Find where the given text appears and provide that cell's center as [X, Y] coordinate. 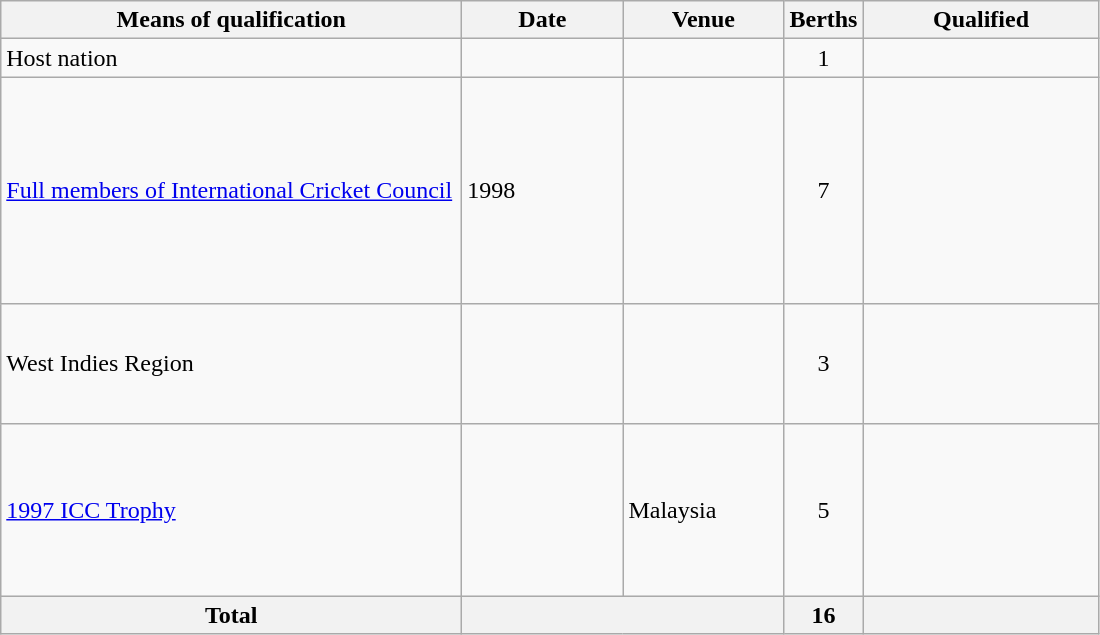
Date [542, 20]
Host nation [232, 58]
1998 [542, 190]
3 [824, 364]
Total [232, 615]
Qualified [981, 20]
Means of qualification [232, 20]
Malaysia [704, 510]
West Indies Region [232, 364]
5 [824, 510]
Berths [824, 20]
7 [824, 190]
1 [824, 58]
Venue [704, 20]
Full members of International Cricket Council [232, 190]
16 [824, 615]
1997 ICC Trophy [232, 510]
